For the text-containing cell, return its midpoint in (x, y) coordinate format. 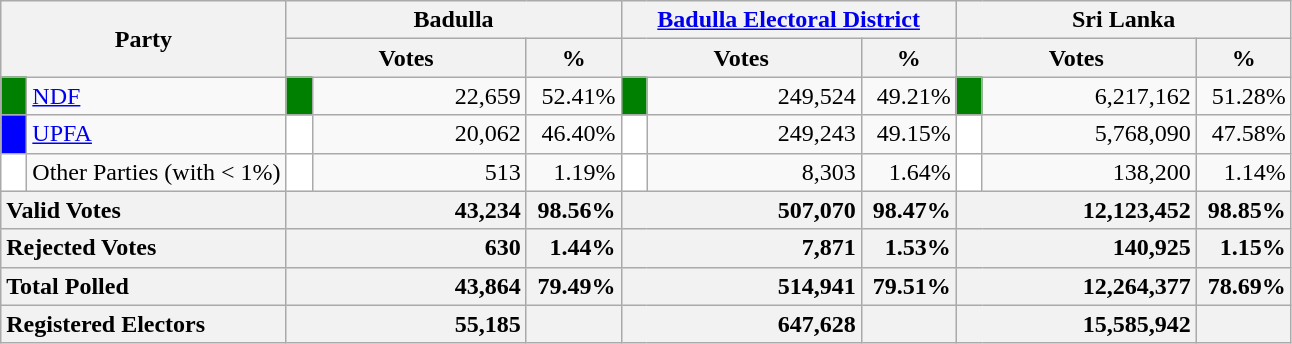
1.44% (574, 248)
6,217,162 (1089, 96)
1.64% (908, 172)
78.69% (1244, 286)
1.15% (1244, 248)
1.53% (908, 248)
55,185 (406, 324)
49.15% (908, 134)
98.47% (908, 210)
43,234 (406, 210)
52.41% (574, 96)
51.28% (1244, 96)
249,524 (754, 96)
12,123,452 (1076, 210)
Registered Electors (144, 324)
79.51% (908, 286)
47.58% (1244, 134)
630 (406, 248)
8,303 (754, 172)
647,628 (741, 324)
20,062 (419, 134)
UPFA (156, 134)
79.49% (574, 286)
138,200 (1089, 172)
46.40% (574, 134)
49.21% (908, 96)
12,264,377 (1076, 286)
15,585,942 (1076, 324)
98.85% (1244, 210)
Badulla Electoral District (788, 20)
1.19% (574, 172)
514,941 (741, 286)
5,768,090 (1089, 134)
7,871 (741, 248)
249,243 (754, 134)
Other Parties (with < 1%) (156, 172)
43,864 (406, 286)
507,070 (741, 210)
Party (144, 39)
Sri Lanka (1124, 20)
Total Polled (144, 286)
513 (419, 172)
Rejected Votes (144, 248)
NDF (156, 96)
98.56% (574, 210)
22,659 (419, 96)
Badulla (454, 20)
1.14% (1244, 172)
140,925 (1076, 248)
Valid Votes (144, 210)
